Provide the (x, y) coordinate of the cell's center where the given text is located.  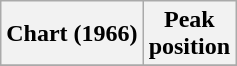
Chart (1966) (72, 34)
Peakposition (189, 34)
